Return [x, y] of the center of cell containing provided text 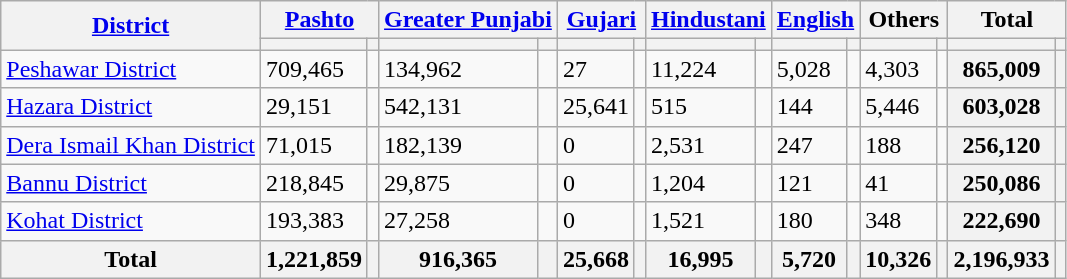
709,465 [314, 69]
29,875 [458, 183]
182,139 [458, 145]
2,196,933 [1002, 259]
222,690 [1002, 221]
English [815, 20]
29,151 [314, 107]
134,962 [458, 69]
865,009 [1002, 69]
247 [809, 145]
188 [898, 145]
348 [898, 221]
218,845 [314, 183]
5,720 [809, 259]
250,086 [1002, 183]
71,015 [314, 145]
27,258 [458, 221]
121 [809, 183]
1,204 [700, 183]
Peshawar District [131, 69]
10,326 [898, 259]
916,365 [458, 259]
144 [809, 107]
Dera Ismail Khan District [131, 145]
District [131, 26]
5,028 [809, 69]
2,531 [700, 145]
Pashto [319, 20]
256,120 [1002, 145]
27 [596, 69]
603,028 [1002, 107]
16,995 [700, 259]
25,641 [596, 107]
25,668 [596, 259]
Greater Punjabi [468, 20]
542,131 [458, 107]
4,303 [898, 69]
5,446 [898, 107]
Hindustani [708, 20]
Others [904, 20]
Hazara District [131, 107]
41 [898, 183]
1,221,859 [314, 259]
180 [809, 221]
Gujari [601, 20]
Bannu District [131, 183]
11,224 [700, 69]
1,521 [700, 221]
Kohat District [131, 221]
515 [700, 107]
193,383 [314, 221]
